Pinpoint the cell where the given text exists, returning its (X, Y) midpoint coordinate. 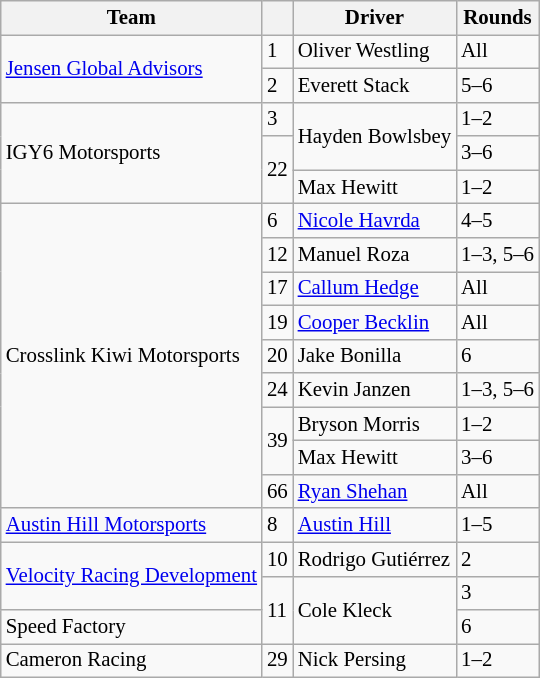
Rodrigo Gutiérrez (374, 559)
1–5 (498, 525)
10 (278, 559)
Austin Hill Motorsports (132, 525)
4–5 (498, 221)
17 (278, 288)
Nick Persing (374, 661)
11 (278, 610)
Manuel Roza (374, 255)
Driver (374, 18)
39 (278, 441)
Everett Stack (374, 85)
24 (278, 390)
Jensen Global Advisors (132, 68)
Jake Bonilla (374, 356)
Oliver Westling (374, 51)
Crosslink Kiwi Motorsports (132, 356)
Callum Hedge (374, 288)
IGY6 Motorsports (132, 153)
22 (278, 170)
Rounds (498, 18)
Hayden Bowlsbey (374, 136)
29 (278, 661)
Cooper Becklin (374, 322)
Austin Hill (374, 525)
Kevin Janzen (374, 390)
12 (278, 255)
Velocity Racing Development (132, 576)
8 (278, 525)
19 (278, 322)
20 (278, 356)
Cameron Racing (132, 661)
Speed Factory (132, 627)
Cole Kleck (374, 610)
Team (132, 18)
1 (278, 51)
Ryan Shehan (374, 491)
Bryson Morris (374, 424)
Nicole Havrda (374, 221)
66 (278, 491)
5–6 (498, 85)
